From the cell containing the given text, extract its center point as (X, Y) coordinate. 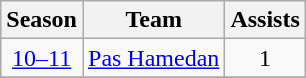
Team (153, 20)
Pas Hamedan (153, 58)
Season (42, 20)
Assists (265, 20)
1 (265, 58)
10–11 (42, 58)
